Determine the (x, y) coordinate at the center of the cell enclosing the given text.  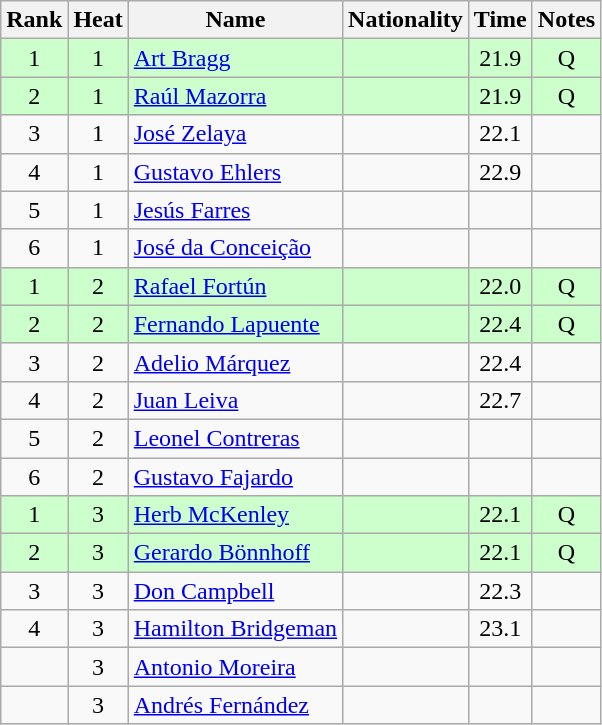
Antonio Moreira (235, 667)
Nationality (406, 20)
Fernando Lapuente (235, 324)
Heat (98, 20)
Gustavo Ehlers (235, 172)
23.1 (500, 629)
Gerardo Bönnhoff (235, 553)
Gustavo Fajardo (235, 477)
Herb McKenley (235, 515)
Jesús Farres (235, 210)
22.3 (500, 591)
Don Campbell (235, 591)
Rafael Fortún (235, 286)
Andrés Fernández (235, 705)
Notes (566, 20)
22.9 (500, 172)
Raúl Mazorra (235, 96)
Art Bragg (235, 58)
Name (235, 20)
Juan Leiva (235, 400)
Adelio Márquez (235, 362)
22.0 (500, 286)
Time (500, 20)
José Zelaya (235, 134)
Hamilton Bridgeman (235, 629)
Leonel Contreras (235, 438)
José da Conceição (235, 248)
Rank (34, 20)
22.7 (500, 400)
